Output the (x, y) coordinate of the center of the cell containing the given text.  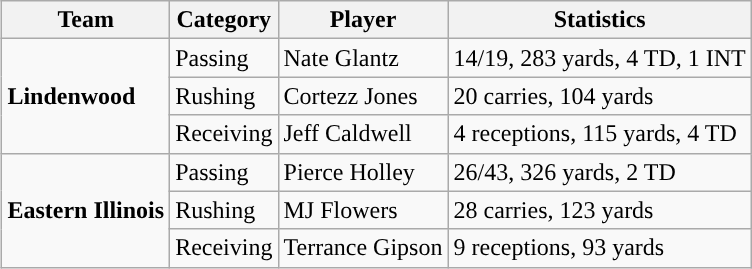
4 receptions, 115 yards, 4 TD (600, 134)
Jeff Caldwell (363, 134)
Team (86, 20)
Player (363, 20)
20 carries, 104 yards (600, 96)
MJ Flowers (363, 210)
Terrance Gipson (363, 248)
9 receptions, 93 yards (600, 248)
Statistics (600, 20)
Lindenwood (86, 96)
Nate Glantz (363, 58)
Category (224, 20)
14/19, 283 yards, 4 TD, 1 INT (600, 58)
Pierce Holley (363, 172)
Cortezz Jones (363, 96)
28 carries, 123 yards (600, 210)
26/43, 326 yards, 2 TD (600, 172)
Eastern Illinois (86, 210)
